Search for the cell housing the specified text and yield its (X, Y) center coordinate. 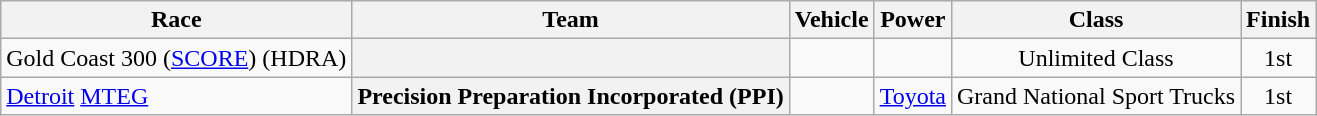
Vehicle (832, 20)
Grand National Sport Trucks (1096, 96)
Finish (1278, 20)
Team (570, 20)
Gold Coast 300 (SCORE) (HDRA) (176, 58)
Precision Preparation Incorporated (PPI) (570, 96)
Race (176, 20)
Class (1096, 20)
Detroit MTEG (176, 96)
Power (912, 20)
Toyota (912, 96)
Unlimited Class (1096, 58)
